Extract the [x, y] coordinate from the center of the cell holding the provided text.  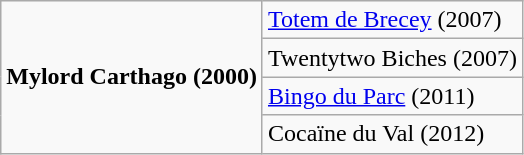
Totem de Brecey (2007) [392, 20]
Bingo du Parc (2011) [392, 96]
Cocaïne du Val (2012) [392, 134]
Twentytwo Biches (2007) [392, 58]
Mylord Carthago (2000) [132, 77]
